Extract the (X, Y) coordinate from the center of the cell holding the provided text.  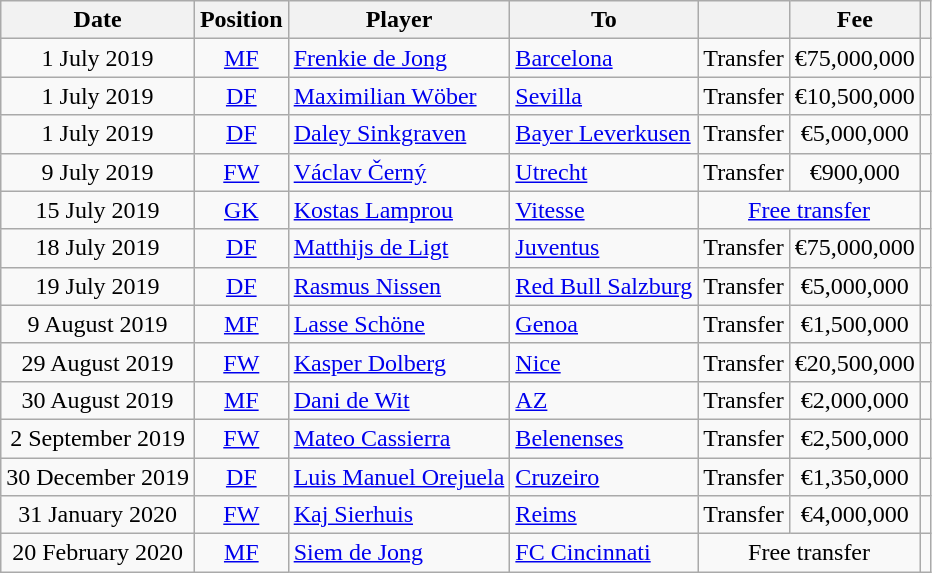
Utrecht (604, 172)
€4,000,000 (854, 515)
15 July 2019 (98, 210)
18 July 2019 (98, 248)
Position (241, 20)
Matthijs de Ligt (399, 248)
9 July 2019 (98, 172)
Bayer Leverkusen (604, 134)
To (604, 20)
FC Cincinnati (604, 553)
Reims (604, 515)
Daley Sinkgraven (399, 134)
€20,500,000 (854, 362)
31 January 2020 (98, 515)
Dani de Wit (399, 400)
Rasmus Nissen (399, 286)
€900,000 (854, 172)
30 December 2019 (98, 477)
Maximilian Wöber (399, 96)
Barcelona (604, 58)
Kaj Sierhuis (399, 515)
2 September 2019 (98, 438)
19 July 2019 (98, 286)
Siem de Jong (399, 553)
Fee (854, 20)
30 August 2019 (98, 400)
Cruzeiro (604, 477)
Red Bull Salzburg (604, 286)
Kasper Dolberg (399, 362)
Mateo Cassierra (399, 438)
Belenenses (604, 438)
Václav Černý (399, 172)
Date (98, 20)
Vitesse (604, 210)
9 August 2019 (98, 324)
Luis Manuel Orejuela (399, 477)
€1,500,000 (854, 324)
€10,500,000 (854, 96)
Kostas Lamprou (399, 210)
Sevilla (604, 96)
Juventus (604, 248)
Lasse Schöne (399, 324)
Player (399, 20)
Genoa (604, 324)
20 February 2020 (98, 553)
AZ (604, 400)
Nice (604, 362)
€2,000,000 (854, 400)
€1,350,000 (854, 477)
Frenkie de Jong (399, 58)
GK (241, 210)
€2,500,000 (854, 438)
29 August 2019 (98, 362)
